Locate the cell with the specified text and output its [X, Y] center coordinate. 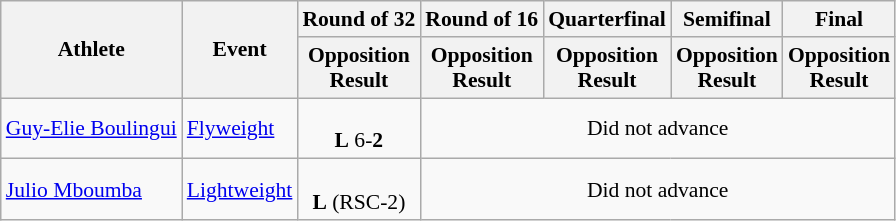
Flyweight [240, 128]
Quarterfinal [607, 19]
Julio Mboumba [92, 190]
Guy-Elie Boulingui [92, 128]
Lightweight [240, 190]
Semifinal [727, 19]
Round of 16 [482, 19]
Athlete [92, 50]
Round of 32 [358, 19]
L 6-2 [358, 128]
Event [240, 50]
L (RSC-2) [358, 190]
Final [839, 19]
